Locate the cell with the specified text and output its (X, Y) center coordinate. 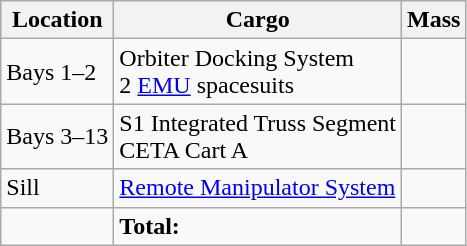
Location (58, 20)
Sill (58, 188)
Bays 3–13 (58, 136)
Bays 1–2 (58, 72)
Mass (434, 20)
Remote Manipulator System (258, 188)
Cargo (258, 20)
Orbiter Docking System 2 EMU spacesuits (258, 72)
S1 Integrated Truss Segment CETA Cart A (258, 136)
Total: (258, 226)
